Output the (X, Y) coordinate of the center of the cell containing the given text.  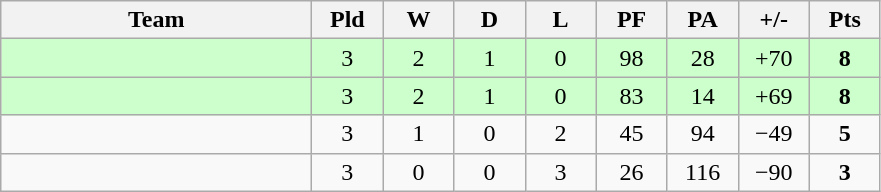
Pts (844, 20)
26 (632, 172)
14 (702, 96)
PF (632, 20)
28 (702, 58)
−49 (774, 134)
45 (632, 134)
+69 (774, 96)
Pld (348, 20)
+70 (774, 58)
116 (702, 172)
L (560, 20)
98 (632, 58)
PA (702, 20)
D (490, 20)
Team (156, 20)
5 (844, 134)
83 (632, 96)
+/- (774, 20)
94 (702, 134)
W (418, 20)
−90 (774, 172)
